From the cell containing the given text, extract its center point as (x, y) coordinate. 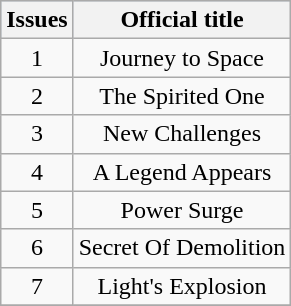
Secret Of Demolition (182, 248)
3 (37, 134)
Official title (182, 20)
2 (37, 96)
Issues (37, 20)
Power Surge (182, 210)
1 (37, 58)
Light's Explosion (182, 286)
4 (37, 172)
7 (37, 286)
6 (37, 248)
The Spirited One (182, 96)
5 (37, 210)
A Legend Appears (182, 172)
New Challenges (182, 134)
Journey to Space (182, 58)
